Provide the [X, Y] coordinate of the cell's center where the given text is located.  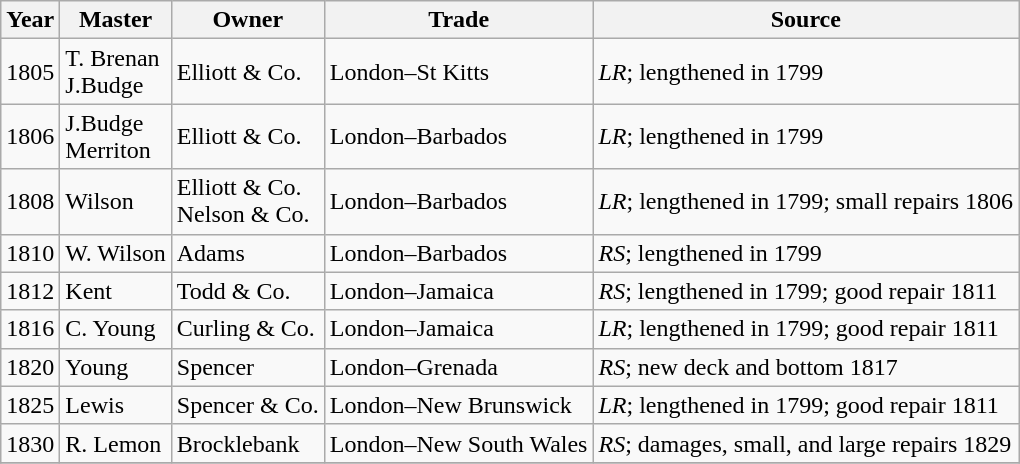
London–St Kitts [458, 72]
R. Lemon [116, 443]
C. Young [116, 329]
London–New South Wales [458, 443]
J.BudgeMerriton [116, 136]
Brocklebank [248, 443]
Lewis [116, 405]
Curling & Co. [248, 329]
1820 [30, 367]
RS; lengthened in 1799 [806, 253]
T. BrenanJ.Budge [116, 72]
London–New Brunswick [458, 405]
1816 [30, 329]
1808 [30, 202]
1806 [30, 136]
Young [116, 367]
Elliott & Co.Nelson & Co. [248, 202]
Trade [458, 20]
RS; lengthened in 1799; good repair 1811 [806, 291]
Wilson [116, 202]
1805 [30, 72]
Todd & Co. [248, 291]
London–Grenada [458, 367]
1810 [30, 253]
Source [806, 20]
Owner [248, 20]
Spencer & Co. [248, 405]
RS; new deck and bottom 1817 [806, 367]
Spencer [248, 367]
1825 [30, 405]
Adams [248, 253]
1830 [30, 443]
Master [116, 20]
RS; damages, small, and large repairs 1829 [806, 443]
W. Wilson [116, 253]
LR; lengthened in 1799; small repairs 1806 [806, 202]
Year [30, 20]
1812 [30, 291]
Kent [116, 291]
